Return the [x, y] coordinate for the center point of the cell that contains the specified text.  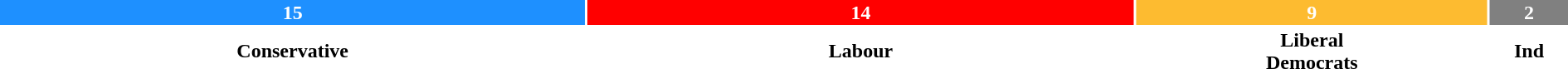
9 [1312, 12]
14 [860, 12]
2 [1529, 12]
15 [292, 12]
